Scan for the cell matching the given text and deliver its (X, Y) coordinate at center. 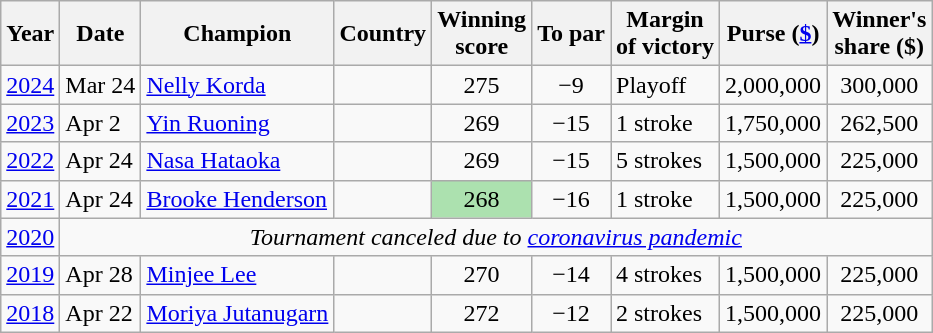
Winningscore (482, 34)
300,000 (880, 85)
262,500 (880, 123)
4 strokes (664, 275)
268 (482, 199)
Nasa Hataoka (238, 161)
Brooke Henderson (238, 199)
−12 (572, 313)
Purse ($) (774, 34)
275 (482, 85)
2019 (30, 275)
1,750,000 (774, 123)
Champion (238, 34)
Country (383, 34)
5 strokes (664, 161)
Yin Ruoning (238, 123)
Tournament canceled due to coronavirus pandemic (496, 237)
2018 (30, 313)
2 strokes (664, 313)
2023 (30, 123)
−9 (572, 85)
270 (482, 275)
Date (100, 34)
Moriya Jutanugarn (238, 313)
Winner'sshare ($) (880, 34)
Apr 28 (100, 275)
Year (30, 34)
2,000,000 (774, 85)
−16 (572, 199)
Minjee Lee (238, 275)
Marginof victory (664, 34)
2024 (30, 85)
2021 (30, 199)
Apr 22 (100, 313)
Apr 2 (100, 123)
Mar 24 (100, 85)
2022 (30, 161)
Nelly Korda (238, 85)
To par (572, 34)
272 (482, 313)
2020 (30, 237)
Playoff (664, 85)
−14 (572, 275)
